Return the (x, y) coordinate for the center point of the cell that contains the specified text.  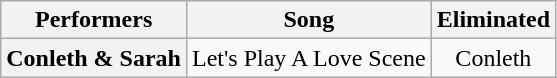
Conleth & Sarah (94, 58)
Eliminated (493, 20)
Let's Play A Love Scene (308, 58)
Song (308, 20)
Performers (94, 20)
Conleth (493, 58)
